Determine the [x, y] coordinate at the center of the cell enclosing the given text.  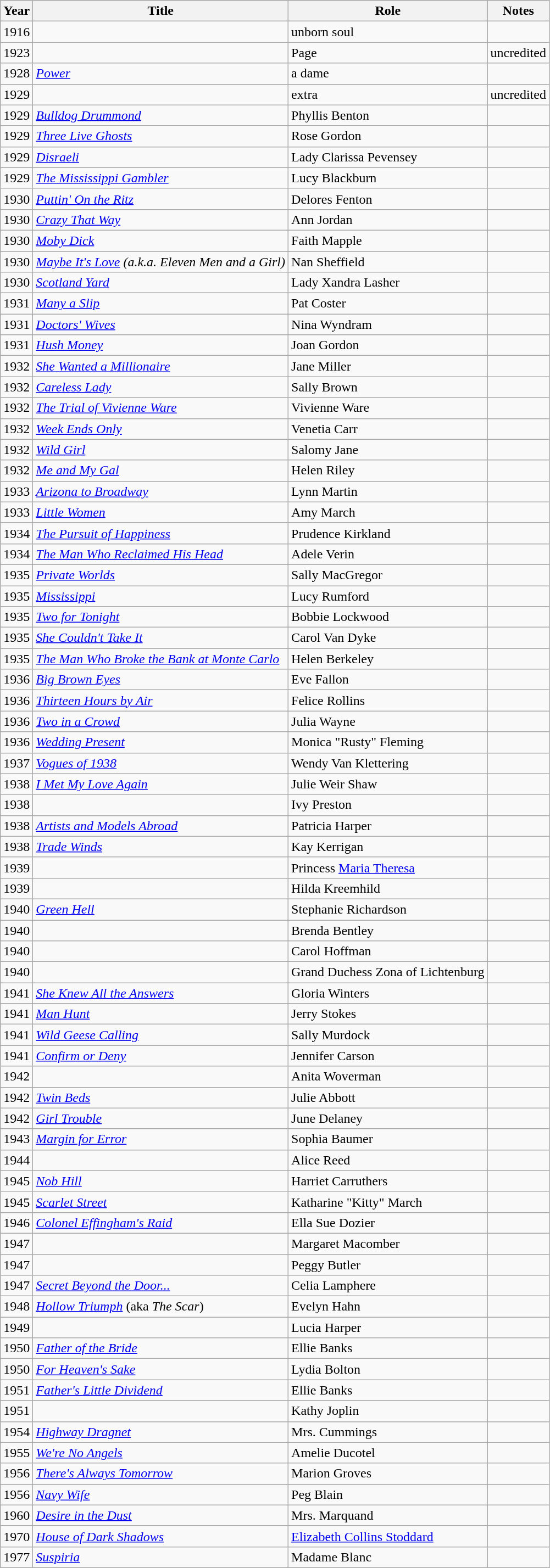
Hollow Triumph (aka The Scar) [160, 1307]
1960 [16, 1515]
Julie Weir Shaw [388, 784]
Helen Riley [388, 471]
Arizona to Broadway [160, 491]
1977 [16, 1557]
Careless Lady [160, 387]
Harriet Carruthers [388, 1181]
Jennifer Carson [388, 1056]
The Trial of Vivienne Ware [160, 408]
Sally Murdock [388, 1035]
There's Always Tomorrow [160, 1474]
Mississippi [160, 596]
Alice Reed [388, 1160]
Hilda Kreemhild [388, 888]
Father's Little Dividend [160, 1390]
Twin Beds [160, 1097]
Big Brown Eyes [160, 680]
Grand Duchess Zona of Lichtenburg [388, 972]
We're No Angels [160, 1453]
Eve Fallon [388, 680]
Venetia Carr [388, 429]
Role [388, 11]
Bulldog Drummond [160, 115]
Pat Coster [388, 304]
She Couldn't Take It [160, 638]
The Pursuit of Happiness [160, 533]
Sally MacGregor [388, 575]
Carol Van Dyke [388, 638]
Sophia Baumer [388, 1139]
Wedding Present [160, 742]
1916 [16, 32]
Amy March [388, 512]
Week Ends Only [160, 429]
Lydia Bolton [388, 1369]
Julie Abbott [388, 1097]
Evelyn Hahn [388, 1307]
Wild Geese Calling [160, 1035]
Gloria Winters [388, 993]
Artists and Models Abroad [160, 826]
Katharine "Kitty" March [388, 1202]
Salomy Jane [388, 450]
Prudence Kirkland [388, 533]
Many a Slip [160, 304]
Ann Jordan [388, 220]
For Heaven's Sake [160, 1369]
Faith Mapple [388, 240]
Thirteen Hours by Air [160, 701]
Lady Xandra Lasher [388, 283]
1928 [16, 74]
Princess Maria Theresa [388, 867]
Little Women [160, 512]
Scotland Yard [160, 283]
Delores Fenton [388, 199]
Elizabeth Collins Stoddard [388, 1536]
Mrs. Marquand [388, 1515]
Carol Hoffman [388, 951]
Three Live Ghosts [160, 136]
extra [388, 94]
Title [160, 11]
1943 [16, 1139]
Ella Sue Dozier [388, 1223]
The Mississippi Gambler [160, 178]
Scarlet Street [160, 1202]
Power [160, 74]
Patricia Harper [388, 826]
Hush Money [160, 345]
Disraeli [160, 157]
Phyllis Benton [388, 115]
Peggy Butler [388, 1264]
Helen Berkeley [388, 659]
Rose Gordon [388, 136]
Private Worlds [160, 575]
Moby Dick [160, 240]
Lucia Harper [388, 1328]
1949 [16, 1328]
The Man Who Reclaimed His Head [160, 554]
Marion Groves [388, 1474]
Page [388, 53]
1937 [16, 763]
Vogues of 1938 [160, 763]
Me and My Gal [160, 471]
Father of the Bride [160, 1348]
Adele Verin [388, 554]
Stephanie Richardson [388, 909]
Trade Winds [160, 847]
Joan Gordon [388, 345]
June Delaney [388, 1118]
Nob Hill [160, 1181]
Sally Brown [388, 387]
a dame [388, 74]
House of Dark Shadows [160, 1536]
Mrs. Cummings [388, 1432]
Maybe It's Love (a.k.a. Eleven Men and a Girl) [160, 262]
Jane Miller [388, 366]
Wild Girl [160, 450]
Crazy That Way [160, 220]
Julia Wayne [388, 721]
The Man Who Broke the Bank at Monte Carlo [160, 659]
Navy Wife [160, 1494]
Desire in the Dust [160, 1515]
Peg Blain [388, 1494]
1955 [16, 1453]
Lucy Rumford [388, 596]
1948 [16, 1307]
Madame Blanc [388, 1557]
1970 [16, 1536]
Year [16, 11]
Lynn Martin [388, 491]
Kathy Joplin [388, 1411]
Felice Rollins [388, 701]
Brenda Bentley [388, 931]
Ivy Preston [388, 805]
Girl Trouble [160, 1118]
Notes [518, 11]
Vivienne Ware [388, 408]
unborn soul [388, 32]
Secret Beyond the Door... [160, 1286]
Margaret Macomber [388, 1244]
Margin for Error [160, 1139]
Celia Lamphere [388, 1286]
Kay Kerrigan [388, 847]
Two for Tonight [160, 617]
Jerry Stokes [388, 1014]
Two in a Crowd [160, 721]
I Met My Love Again [160, 784]
Amelie Ducotel [388, 1453]
Suspiria [160, 1557]
1946 [16, 1223]
Confirm or Deny [160, 1056]
Man Hunt [160, 1014]
Lucy Blackburn [388, 178]
Bobbie Lockwood [388, 617]
Green Hell [160, 909]
She Knew All the Answers [160, 993]
1954 [16, 1432]
Colonel Effingham's Raid [160, 1223]
She Wanted a Millionaire [160, 366]
Nan Sheffield [388, 262]
Lady Clarissa Pevensey [388, 157]
1923 [16, 53]
Doctors' Wives [160, 324]
Monica "Rusty" Fleming [388, 742]
Wendy Van Klettering [388, 763]
1944 [16, 1160]
Anita Woverman [388, 1077]
Puttin' On the Ritz [160, 199]
Nina Wyndram [388, 324]
Highway Dragnet [160, 1432]
